Determine the (x, y) coordinate at the center of the cell enclosing the given text.  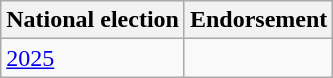
2025 (93, 58)
National election (93, 20)
Endorsement (258, 20)
